From the cell containing the given text, extract its center point as [x, y] coordinate. 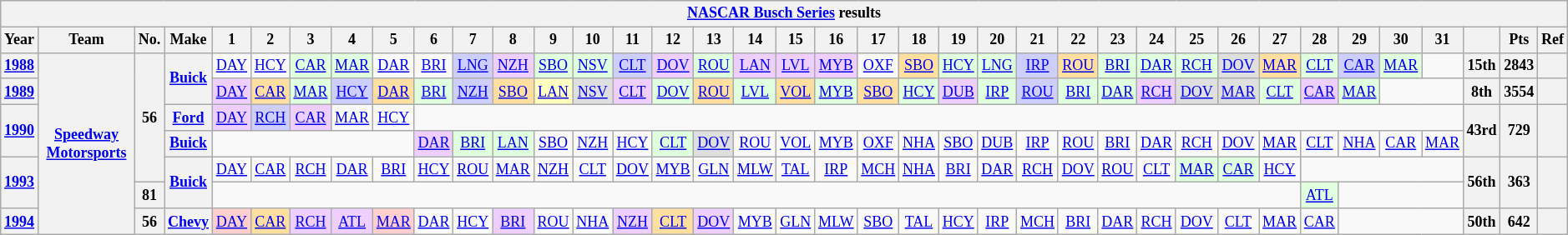
29 [1359, 40]
8th [1481, 92]
15th [1481, 65]
1989 [20, 92]
21 [1038, 40]
Ref [1553, 40]
363 [1520, 182]
Team [86, 40]
1990 [20, 130]
1994 [20, 222]
15 [796, 40]
2 [271, 40]
9 [553, 40]
17 [878, 40]
23 [1117, 40]
3554 [1520, 92]
Make [189, 40]
13 [714, 40]
1 [231, 40]
2843 [1520, 65]
27 [1280, 40]
26 [1238, 40]
11 [633, 40]
81 [150, 195]
10 [593, 40]
1993 [20, 182]
5 [393, 40]
7 [473, 40]
22 [1078, 40]
19 [959, 40]
30 [1401, 40]
8 [513, 40]
Year [20, 40]
6 [434, 40]
24 [1157, 40]
Pts [1520, 40]
No. [150, 40]
NASCAR Busch Series results [784, 13]
729 [1520, 130]
1988 [20, 65]
4 [352, 40]
56th [1481, 182]
Speedway Motorsports [86, 143]
14 [755, 40]
3 [311, 40]
28 [1319, 40]
Ford [189, 117]
18 [919, 40]
50th [1481, 222]
16 [837, 40]
Chevy [189, 222]
20 [997, 40]
642 [1520, 222]
25 [1196, 40]
43rd [1481, 130]
12 [673, 40]
31 [1443, 40]
